Identify which cell holds the provided text, then report its [X, Y] central coordinate. 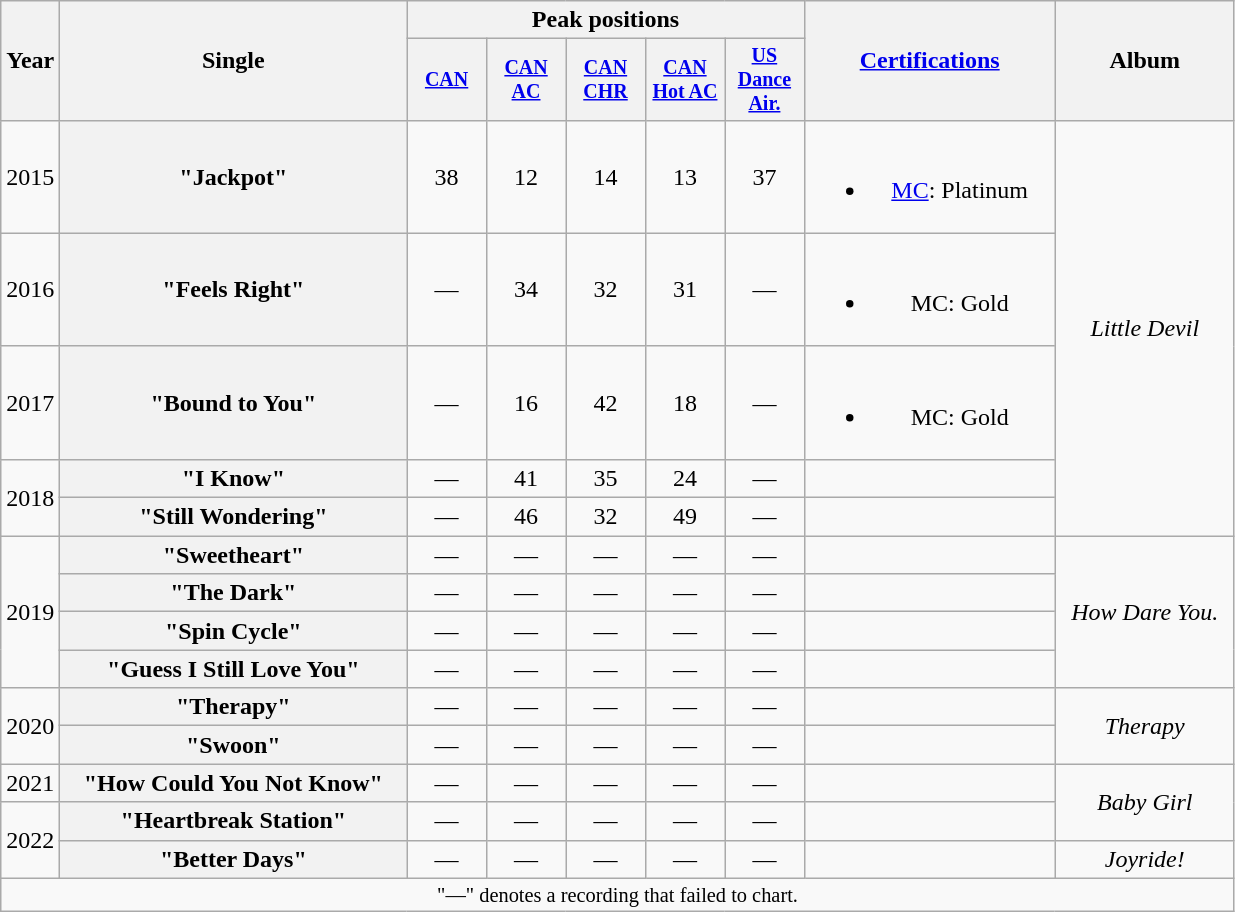
16 [526, 402]
2021 [30, 783]
"Bound to You" [234, 402]
2015 [30, 176]
2022 [30, 840]
"Swoon" [234, 745]
CAN CHR [606, 80]
"Heartbreak Station" [234, 821]
"Guess I Still Love You" [234, 669]
US Dance Air. [764, 80]
"Still Wondering" [234, 517]
35 [606, 478]
"The Dark" [234, 593]
Baby Girl [1144, 802]
Single [234, 61]
24 [684, 478]
How Dare You. [1144, 612]
46 [526, 517]
"Jackpot" [234, 176]
18 [684, 402]
"Better Days" [234, 859]
"Sweetheart" [234, 555]
2017 [30, 402]
12 [526, 176]
2019 [30, 612]
37 [764, 176]
Album [1144, 61]
Joyride! [1144, 859]
"How Could You Not Know" [234, 783]
Certifications [930, 61]
2020 [30, 726]
MC: Platinum [930, 176]
13 [684, 176]
14 [606, 176]
2018 [30, 497]
"Spin Cycle" [234, 631]
31 [684, 290]
"Feels Right" [234, 290]
38 [446, 176]
41 [526, 478]
49 [684, 517]
"—" denotes a recording that failed to chart. [618, 895]
42 [606, 402]
2016 [30, 290]
Peak positions [606, 20]
CAN [446, 80]
Year [30, 61]
"Therapy" [234, 707]
34 [526, 290]
CAN AC [526, 80]
"I Know" [234, 478]
CAN Hot AC [684, 80]
Therapy [1144, 726]
Little Devil [1144, 328]
